Locate the cell with the specified text and output its [x, y] center coordinate. 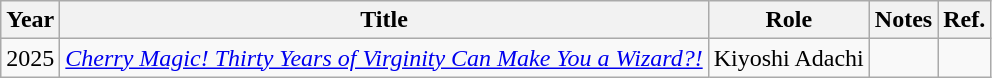
2025 [30, 58]
Ref. [964, 20]
Kiyoshi Adachi [788, 58]
Title [384, 20]
Notes [903, 20]
Role [788, 20]
Cherry Magic! Thirty Years of Virginity Can Make You a Wizard?! [384, 58]
Year [30, 20]
